Output the [X, Y] coordinate of the center of the cell containing the given text.  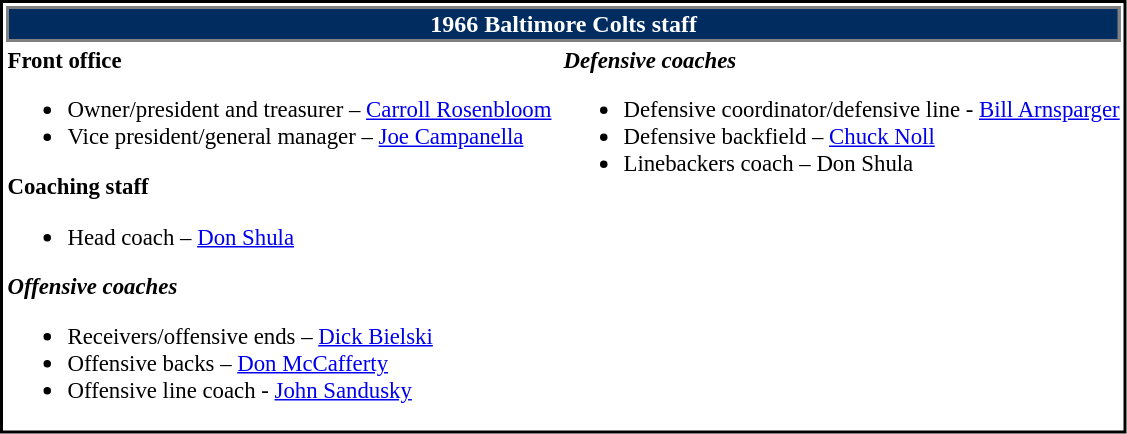
Defensive coachesDefensive coordinator/defensive line - Bill ArnspargerDefensive backfield – Chuck NollLinebackers coach – Don Shula [842, 236]
1966 Baltimore Colts staff [564, 24]
